Identify which cell holds the provided text, then report its [x, y] central coordinate. 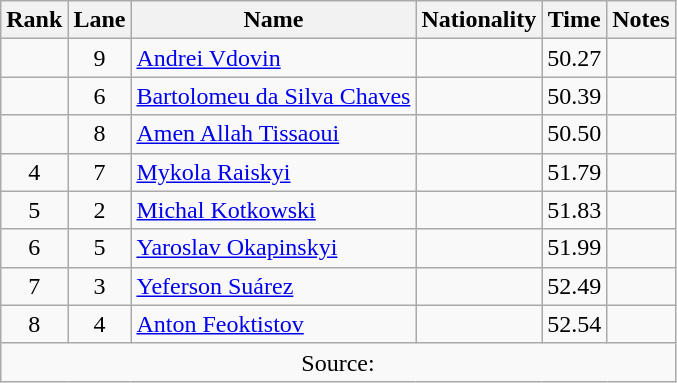
Yaroslav Okapinskyi [274, 248]
Lane [100, 20]
51.83 [574, 210]
50.50 [574, 134]
50.39 [574, 96]
Nationality [479, 20]
Mykola Raiskyi [274, 172]
Michal Kotkowski [274, 210]
Andrei Vdovin [274, 58]
Bartolomeu da Silva Chaves [274, 96]
51.79 [574, 172]
Amen Allah Tissaoui [274, 134]
Source: [338, 362]
Notes [641, 20]
Rank [34, 20]
52.54 [574, 324]
9 [100, 58]
50.27 [574, 58]
Time [574, 20]
2 [100, 210]
3 [100, 286]
51.99 [574, 248]
Name [274, 20]
Yeferson Suárez [274, 286]
Anton Feoktistov [274, 324]
52.49 [574, 286]
